Locate the cell with the specified text and output its (x, y) center coordinate. 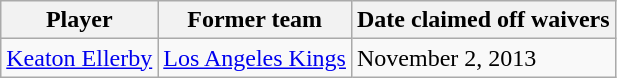
November 2, 2013 (483, 58)
Keaton Ellerby (80, 58)
Former team (255, 20)
Player (80, 20)
Date claimed off waivers (483, 20)
Los Angeles Kings (255, 58)
